Output the [x, y] coordinate of the center of the cell containing the given text.  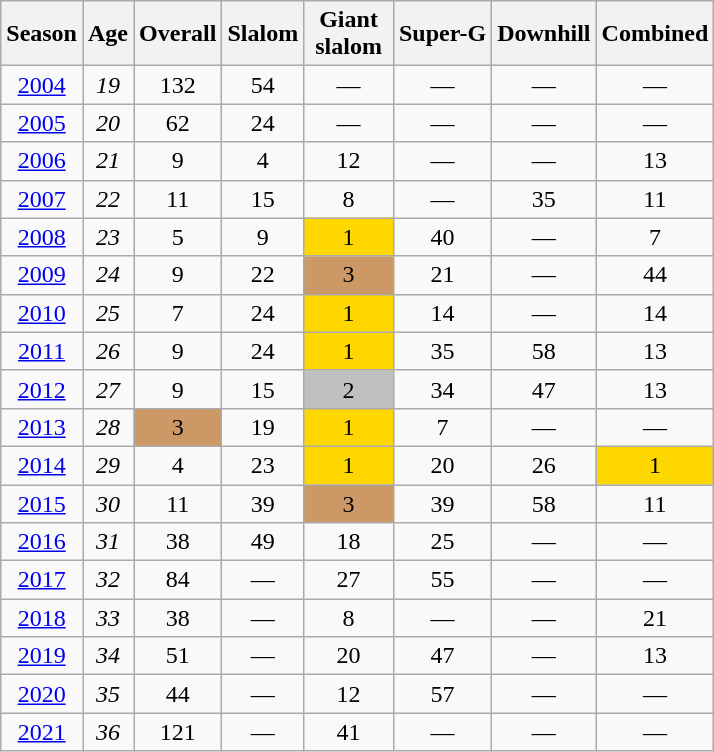
84 [178, 580]
2013 [42, 427]
33 [108, 618]
49 [263, 542]
121 [178, 732]
30 [108, 503]
2007 [42, 199]
Super-G [442, 34]
2010 [42, 313]
41 [349, 732]
40 [442, 237]
57 [442, 694]
29 [108, 465]
Giant slalom [349, 34]
62 [178, 123]
31 [108, 542]
2012 [42, 389]
Downhill [544, 34]
2021 [42, 732]
2005 [42, 123]
2008 [42, 237]
2 [349, 389]
2006 [42, 161]
28 [108, 427]
2018 [42, 618]
Age [108, 34]
5 [178, 237]
Combined [655, 34]
2015 [42, 503]
51 [178, 656]
Season [42, 34]
2014 [42, 465]
18 [349, 542]
Overall [178, 34]
2009 [42, 275]
54 [263, 85]
2016 [42, 542]
Slalom [263, 34]
2011 [42, 351]
2020 [42, 694]
132 [178, 85]
32 [108, 580]
2017 [42, 580]
55 [442, 580]
2004 [42, 85]
36 [108, 732]
2019 [42, 656]
